Capture the cell that displays the provided text and extract its [x, y] central coordinate. 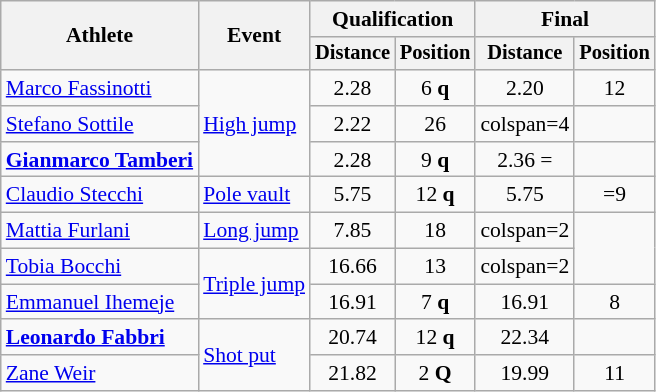
High jump [254, 124]
9 q [435, 160]
Leonardo Fabbri [100, 338]
13 [435, 267]
colspan=4 [524, 124]
6 q [435, 88]
Triple jump [254, 284]
Zane Weir [100, 373]
Emmanuel Ihemeje [100, 302]
Final [564, 19]
22.34 [524, 338]
Long jump [254, 231]
18 [435, 231]
Pole vault [254, 195]
2.20 [524, 88]
Marco Fassinotti [100, 88]
7.85 [352, 231]
Stefano Sottile [100, 124]
Mattia Furlani [100, 231]
7 q [435, 302]
Qualification [392, 19]
11 [614, 373]
Claudio Stecchi [100, 195]
Athlete [100, 36]
Tobia Bocchi [100, 267]
=9 [614, 195]
21.82 [352, 373]
2.22 [352, 124]
16.66 [352, 267]
2.36 = [524, 160]
Event [254, 36]
Shot put [254, 356]
12 [614, 88]
20.74 [352, 338]
2 Q [435, 373]
19.99 [524, 373]
8 [614, 302]
26 [435, 124]
Gianmarco Tamberi [100, 160]
